Extract the (x, y) coordinate from the center of the cell holding the provided text.  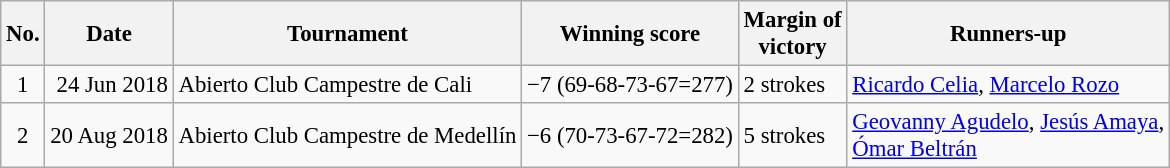
No. (23, 34)
5 strokes (792, 136)
−6 (70-73-67-72=282) (630, 136)
2 (23, 136)
Runners-up (1008, 34)
−7 (69-68-73-67=277) (630, 85)
Abierto Club Campestre de Cali (347, 85)
Winning score (630, 34)
Date (109, 34)
20 Aug 2018 (109, 136)
Margin ofvictory (792, 34)
Ricardo Celia, Marcelo Rozo (1008, 85)
24 Jun 2018 (109, 85)
2 strokes (792, 85)
1 (23, 85)
Geovanny Agudelo, Jesús Amaya, Ómar Beltrán (1008, 136)
Tournament (347, 34)
Abierto Club Campestre de Medellín (347, 136)
